Output the (x, y) coordinate of the center of the cell containing the given text.  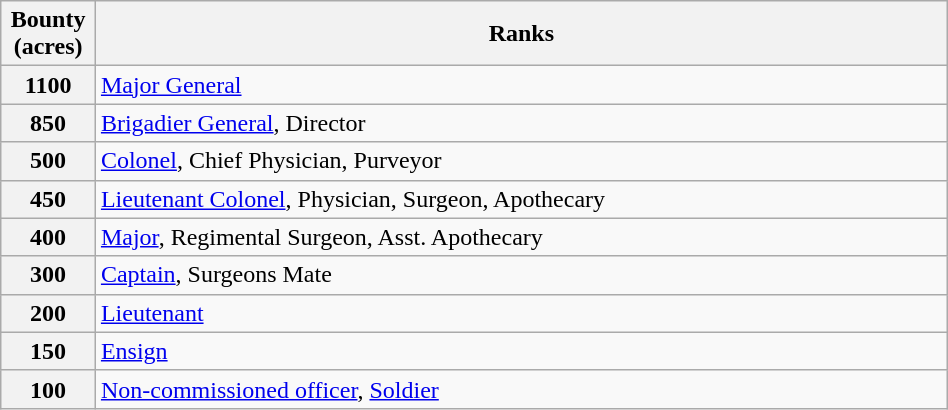
Brigadier General, Director (521, 123)
400 (48, 237)
Lieutenant Colonel, Physician, Surgeon, Apothecary (521, 199)
Ranks (521, 34)
Captain, Surgeons Mate (521, 275)
Ensign (521, 351)
500 (48, 161)
Major General (521, 85)
200 (48, 313)
150 (48, 351)
450 (48, 199)
Colonel, Chief Physician, Purveyor (521, 161)
100 (48, 389)
Major, Regimental Surgeon, Asst. Apothecary (521, 237)
850 (48, 123)
Bounty(acres) (48, 34)
300 (48, 275)
1100 (48, 85)
Non-commissioned officer, Soldier (521, 389)
Lieutenant (521, 313)
